Identify which cell holds the provided text, then report its (X, Y) central coordinate. 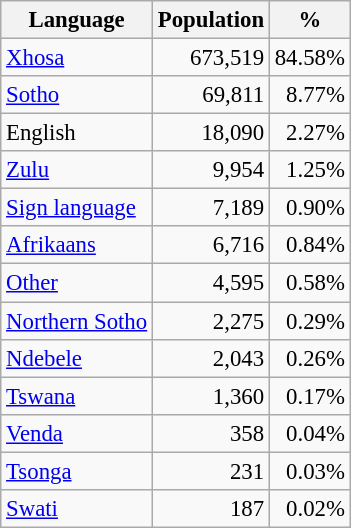
0.90% (310, 208)
187 (210, 509)
Afrikaans (77, 245)
Sotho (77, 95)
0.58% (310, 283)
Language (77, 20)
1,360 (210, 396)
% (310, 20)
673,519 (210, 58)
18,090 (210, 133)
Tswana (77, 396)
8.77% (310, 95)
2,275 (210, 321)
Ndebele (77, 358)
2.27% (310, 133)
Other (77, 283)
Northern Sotho (77, 321)
Zulu (77, 170)
Population (210, 20)
84.58% (310, 58)
Sign language (77, 208)
231 (210, 471)
9,954 (210, 170)
0.17% (310, 396)
6,716 (210, 245)
0.26% (310, 358)
Swati (77, 509)
Tsonga (77, 471)
Xhosa (77, 58)
358 (210, 433)
69,811 (210, 95)
1.25% (310, 170)
Venda (77, 433)
4,595 (210, 283)
0.04% (310, 433)
0.29% (310, 321)
7,189 (210, 208)
2,043 (210, 358)
0.02% (310, 509)
0.03% (310, 471)
English (77, 133)
0.84% (310, 245)
